From the cell containing the given text, extract its center point as (X, Y) coordinate. 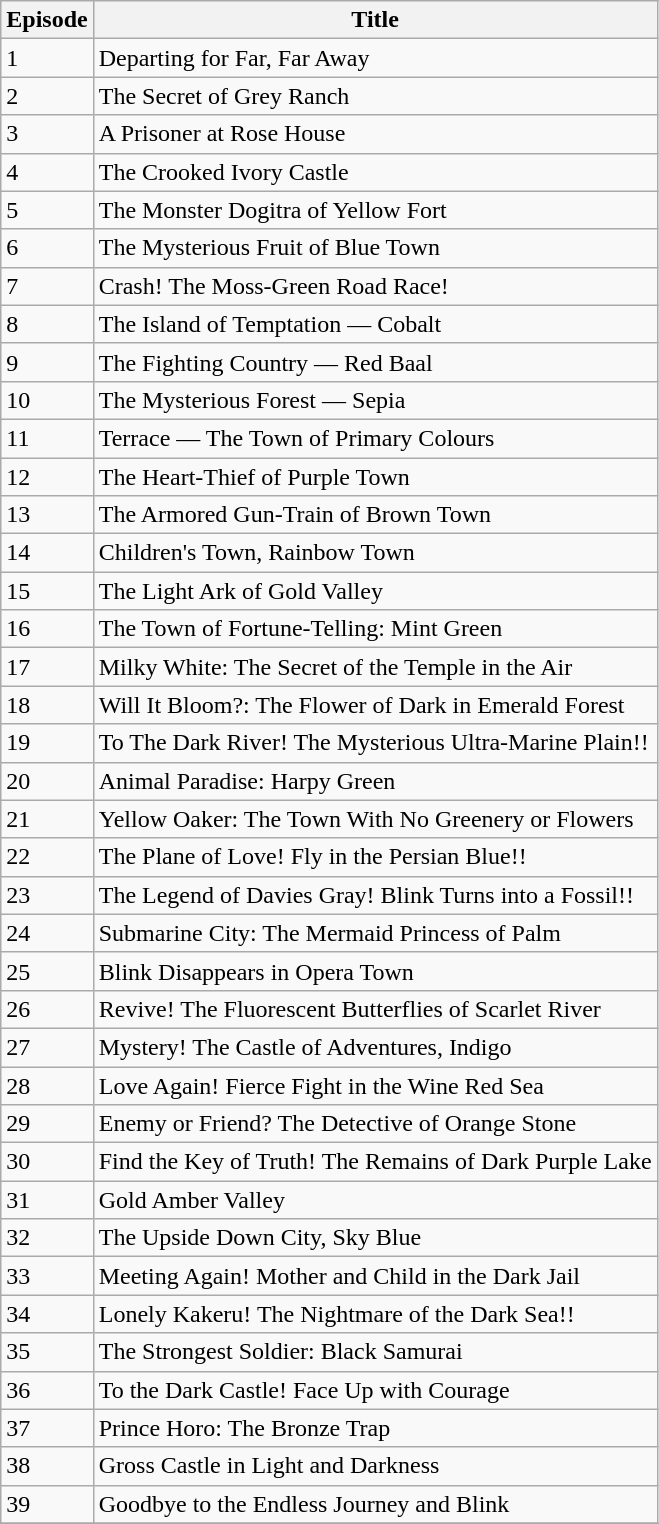
Children's Town, Rainbow Town (375, 553)
The Fighting Country — Red Baal (375, 362)
Gold Amber Valley (375, 1200)
To The Dark River! The Mysterious Ultra-Marine Plain!! (375, 743)
3 (47, 134)
Departing for Far, Far Away (375, 58)
39 (47, 1504)
Meeting Again! Mother and Child in the Dark Jail (375, 1276)
Lonely Kakeru! The Nightmare of the Dark Sea!! (375, 1314)
Will It Bloom?: The Flower of Dark in Emerald Forest (375, 705)
5 (47, 210)
The Mysterious Fruit of Blue Town (375, 248)
The Light Ark of Gold Valley (375, 591)
26 (47, 1009)
The Island of Temptation — Cobalt (375, 324)
37 (47, 1428)
Yellow Oaker: The Town With No Greenery or Flowers (375, 819)
12 (47, 477)
22 (47, 857)
Revive! The Fluorescent Butterflies of Scarlet River (375, 1009)
36 (47, 1390)
Mystery! The Castle of Adventures, Indigo (375, 1047)
The Crooked Ivory Castle (375, 172)
25 (47, 971)
To the Dark Castle! Face Up with Courage (375, 1390)
34 (47, 1314)
29 (47, 1124)
Enemy or Friend? The Detective of Orange Stone (375, 1124)
The Plane of Love! Fly in the Persian Blue!! (375, 857)
Milky White: The Secret of the Temple in the Air (375, 667)
Terrace — The Town of Primary Colours (375, 438)
28 (47, 1085)
A Prisoner at Rose House (375, 134)
Episode (47, 20)
The Armored Gun-Train of Brown Town (375, 515)
31 (47, 1200)
The Heart-Thief of Purple Town (375, 477)
15 (47, 591)
11 (47, 438)
1 (47, 58)
17 (47, 667)
6 (47, 248)
The Town of Fortune-Telling: Mint Green (375, 629)
33 (47, 1276)
Gross Castle in Light and Darkness (375, 1466)
13 (47, 515)
21 (47, 819)
14 (47, 553)
38 (47, 1466)
24 (47, 933)
The Monster Dogitra of Yellow Fort (375, 210)
Goodbye to the Endless Journey and Blink (375, 1504)
Prince Horo: The Bronze Trap (375, 1428)
20 (47, 781)
Title (375, 20)
27 (47, 1047)
Love Again! Fierce Fight in the Wine Red Sea (375, 1085)
2 (47, 96)
32 (47, 1238)
Crash! The Moss-Green Road Race! (375, 286)
The Secret of Grey Ranch (375, 96)
10 (47, 400)
7 (47, 286)
4 (47, 172)
18 (47, 705)
9 (47, 362)
Find the Key of Truth! The Remains of Dark Purple Lake (375, 1162)
The Upside Down City, Sky Blue (375, 1238)
The Mysterious Forest — Sepia (375, 400)
Submarine City: The Mermaid Princess of Palm (375, 933)
23 (47, 895)
16 (47, 629)
The Strongest Soldier: Black Samurai (375, 1352)
30 (47, 1162)
Animal Paradise: Harpy Green (375, 781)
The Legend of Davies Gray! Blink Turns into a Fossil!! (375, 895)
8 (47, 324)
35 (47, 1352)
19 (47, 743)
Blink Disappears in Opera Town (375, 971)
